Return the [x, y] coordinate for the center point of the cell that contains the specified text.  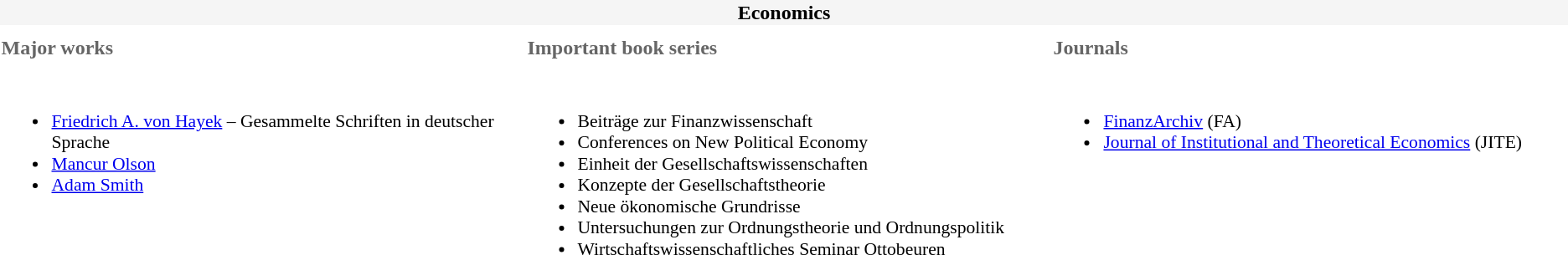
Economics [784, 13]
Major works [258, 48]
Journals [1310, 48]
Important book series [784, 48]
